For the text-containing cell, return its midpoint in [x, y] coordinate format. 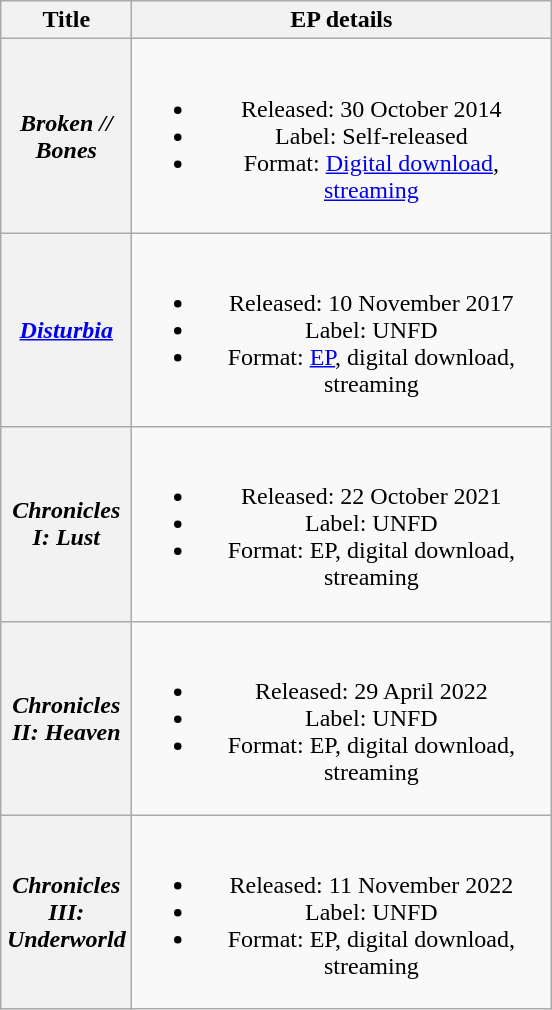
Released: 30 October 2014Label: Self-releasedFormat: Digital download, streaming [342, 136]
Title [66, 20]
Chronicles III: Underworld [66, 912]
Released: 10 November 2017Label: UNFDFormat: EP, digital download, streaming [342, 330]
EP details [342, 20]
Chronicles I: Lust [66, 524]
Disturbia [66, 330]
Chronicles II: Heaven [66, 718]
Released: 11 November 2022Label: UNFDFormat: EP, digital download, streaming [342, 912]
Released: 29 April 2022Label: UNFDFormat: EP, digital download, streaming [342, 718]
Broken // Bones [66, 136]
Released: 22 October 2021Label: UNFDFormat: EP, digital download, streaming [342, 524]
